Identify which cell holds the provided text, then report its [x, y] central coordinate. 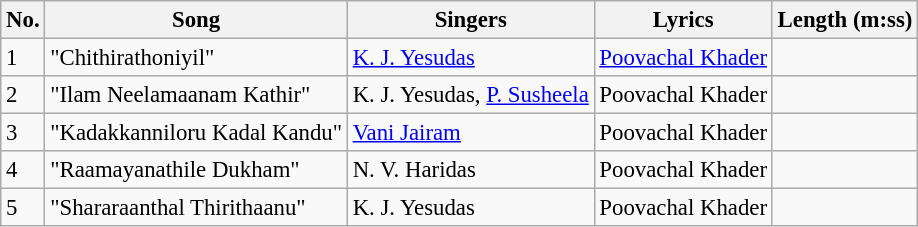
N. V. Haridas [470, 170]
1 [23, 58]
"Ilam Neelamaanam Kathir" [196, 95]
K. J. Yesudas, P. Susheela [470, 95]
"Chithirathoniyil" [196, 58]
Vani Jairam [470, 133]
3 [23, 133]
No. [23, 20]
"Kadakkanniloru Kadal Kandu" [196, 133]
Song [196, 20]
Lyrics [683, 20]
Singers [470, 20]
2 [23, 95]
4 [23, 170]
Length (m:ss) [844, 20]
5 [23, 208]
"Raamayanathile Dukham" [196, 170]
"Shararaanthal Thirithaanu" [196, 208]
